Identify which cell holds the provided text, then report its (x, y) central coordinate. 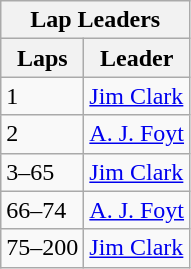
1 (42, 96)
3–65 (42, 172)
Lap Leaders (96, 20)
2 (42, 134)
75–200 (42, 248)
Laps (42, 58)
66–74 (42, 210)
Leader (137, 58)
